Return the [X, Y] coordinate for the center point of the cell that contains the specified text.  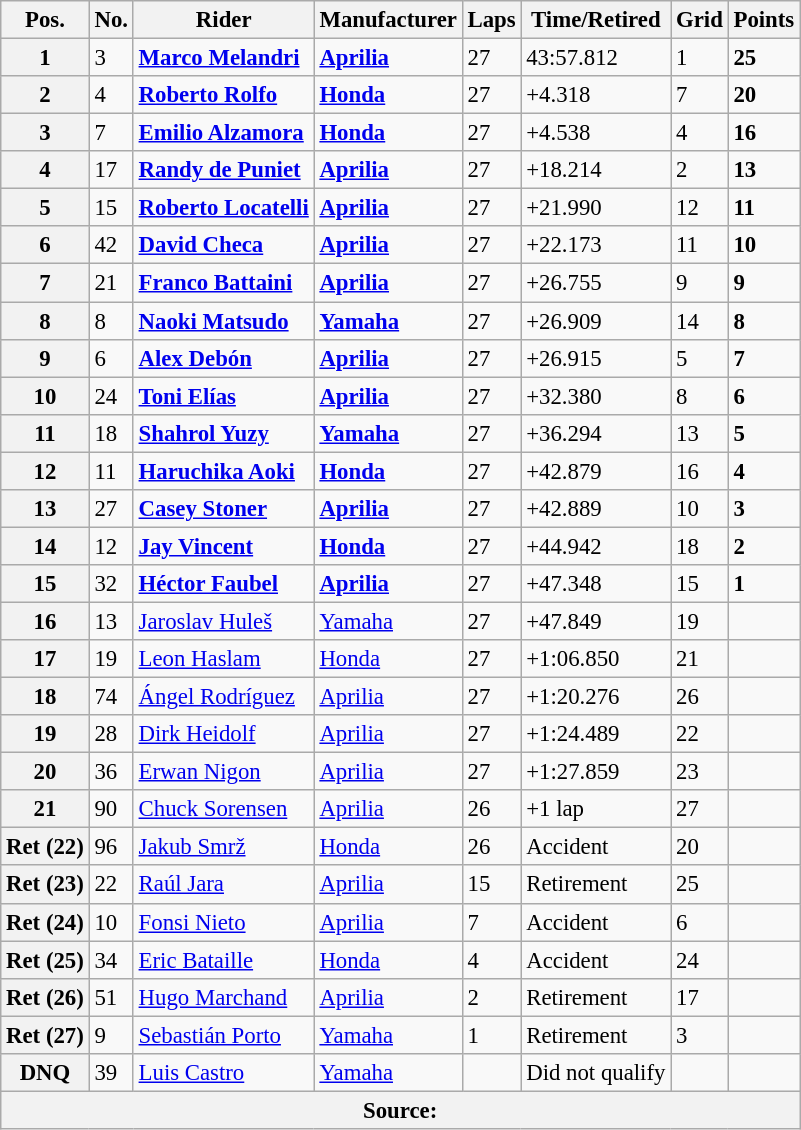
Marco Melandri [224, 58]
74 [111, 697]
Raúl Jara [224, 885]
+1 lap [596, 809]
Rider [224, 20]
Haruchika Aoki [224, 471]
No. [111, 20]
Laps [492, 20]
34 [111, 960]
Hugo Marchand [224, 997]
51 [111, 997]
Fonsi Nieto [224, 922]
Pos. [45, 20]
+26.755 [596, 283]
DNQ [45, 1073]
42 [111, 245]
Shahrol Yuzy [224, 433]
Jay Vincent [224, 546]
Eric Bataille [224, 960]
+1:20.276 [596, 697]
Manufacturer [388, 20]
Franco Battaini [224, 283]
+1:27.859 [596, 772]
+4.318 [596, 95]
Ángel Rodríguez [224, 697]
+42.889 [596, 509]
Casey Stoner [224, 509]
Jakub Smrž [224, 847]
43:57.812 [596, 58]
36 [111, 772]
Ret (25) [45, 960]
Erwan Nigon [224, 772]
Alex Debón [224, 358]
Did not qualify [596, 1073]
Source: [400, 1110]
Randy de Puniet [224, 170]
Sebastián Porto [224, 1035]
+21.990 [596, 208]
28 [111, 734]
Time/Retired [596, 20]
+1:06.850 [596, 659]
+26.915 [596, 358]
Luis Castro [224, 1073]
Toni Elías [224, 396]
96 [111, 847]
90 [111, 809]
Naoki Matsudo [224, 321]
Leon Haslam [224, 659]
23 [700, 772]
+4.538 [596, 133]
Ret (26) [45, 997]
Ret (22) [45, 847]
+18.214 [596, 170]
+32.380 [596, 396]
+22.173 [596, 245]
Jaroslav Huleš [224, 621]
+47.849 [596, 621]
Chuck Sorensen [224, 809]
+26.909 [596, 321]
+36.294 [596, 433]
32 [111, 584]
+42.879 [596, 471]
+1:24.489 [596, 734]
Points [764, 20]
Roberto Locatelli [224, 208]
+47.348 [596, 584]
Emilio Alzamora [224, 133]
Dirk Heidolf [224, 734]
Ret (27) [45, 1035]
Ret (23) [45, 885]
David Checa [224, 245]
Héctor Faubel [224, 584]
39 [111, 1073]
Ret (24) [45, 922]
Roberto Rolfo [224, 95]
Grid [700, 20]
+44.942 [596, 546]
